Detect which cell encompasses the target text, then output its [X, Y] center coordinate. 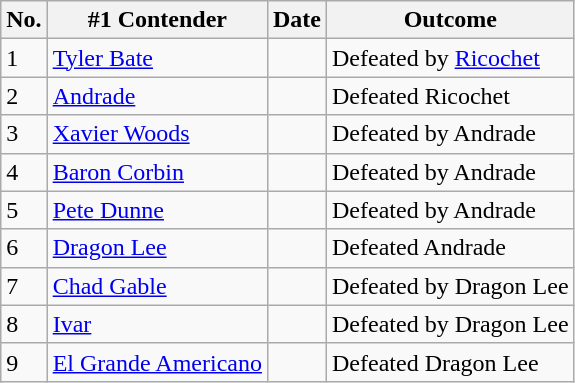
Defeated Dragon Lee [451, 362]
7 [24, 286]
Xavier Woods [157, 134]
3 [24, 134]
El Grande Americano [157, 362]
5 [24, 210]
Defeated by Ricochet [451, 58]
Defeated Andrade [451, 248]
Andrade [157, 96]
Date [296, 20]
Chad Gable [157, 286]
4 [24, 172]
Defeated Ricochet [451, 96]
#1 Contender [157, 20]
9 [24, 362]
Dragon Lee [157, 248]
No. [24, 20]
6 [24, 248]
8 [24, 324]
Tyler Bate [157, 58]
1 [24, 58]
Baron Corbin [157, 172]
2 [24, 96]
Ivar [157, 324]
Outcome [451, 20]
Pete Dunne [157, 210]
